Find where the given text appears and provide that cell's center as [X, Y] coordinate. 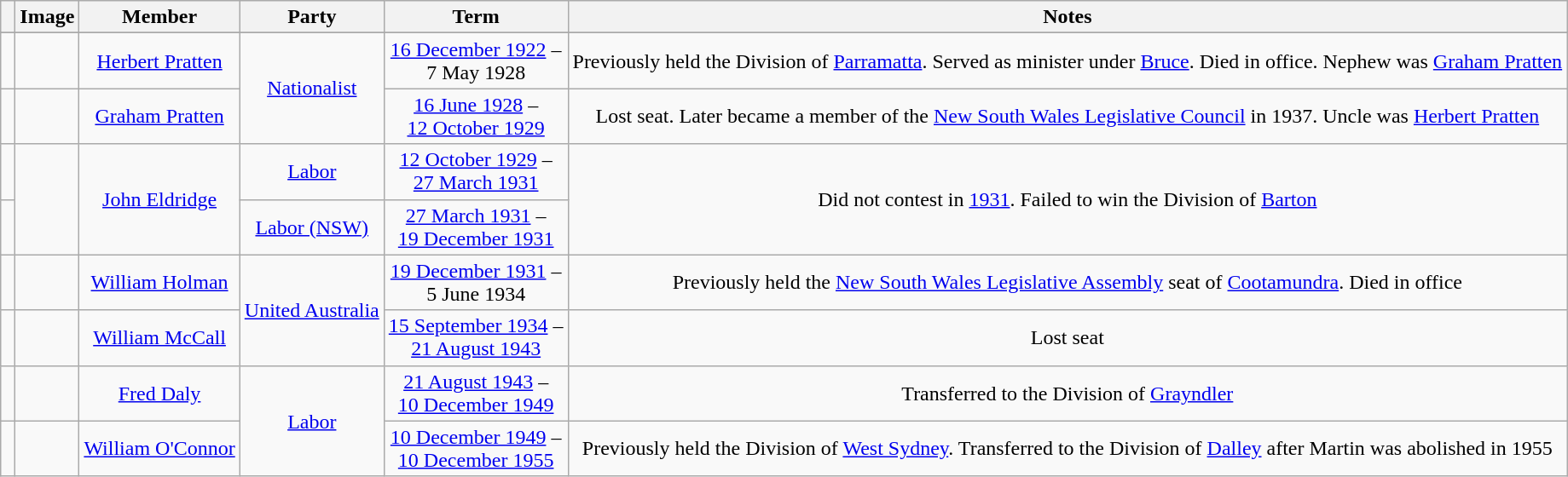
Previously held the Division of West Sydney. Transferred to the Division of Dalley after Martin was abolished in 1955 [1068, 448]
Lost seat [1068, 337]
Previously held the New South Wales Legislative Assembly seat of Cootamundra. Died in office [1068, 283]
21 August 1943 –10 December 1949 [476, 394]
William McCall [159, 337]
Notes [1068, 17]
Member [159, 17]
Labor (NSW) [312, 227]
Image [48, 17]
Graham Pratten [159, 116]
Party [312, 17]
William O'Connor [159, 448]
16 December 1922 –7 May 1928 [476, 61]
Previously held the Division of Parramatta. Served as minister under Bruce. Died in office. Nephew was Graham Pratten [1068, 61]
10 December 1949 –10 December 1955 [476, 448]
Fred Daly [159, 394]
19 December 1931 –5 June 1934 [476, 283]
Herbert Pratten [159, 61]
John Eldridge [159, 199]
12 October 1929 –27 March 1931 [476, 172]
Lost seat. Later became a member of the New South Wales Legislative Council in 1937. Uncle was Herbert Pratten [1068, 116]
27 March 1931 –19 December 1931 [476, 227]
United Australia [312, 310]
Transferred to the Division of Grayndler [1068, 394]
William Holman [159, 283]
Did not contest in 1931. Failed to win the Division of Barton [1068, 199]
Nationalist [312, 89]
15 September 1934 –21 August 1943 [476, 337]
Term [476, 17]
16 June 1928 –12 October 1929 [476, 116]
